Search for the cell housing the specified text and yield its [X, Y] center coordinate. 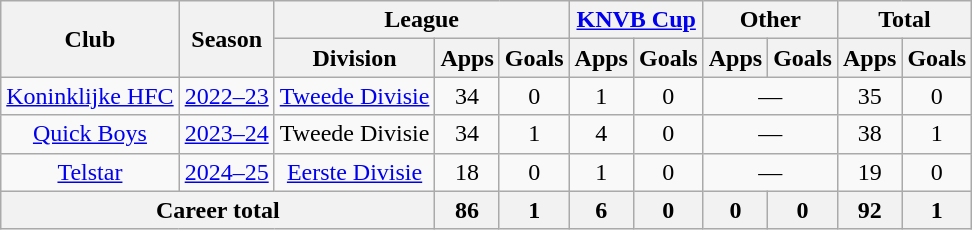
86 [467, 210]
38 [869, 134]
92 [869, 210]
Club [90, 39]
Division [354, 58]
6 [601, 210]
Career total [218, 210]
Telstar [90, 172]
League [422, 20]
Koninklijke HFC [90, 96]
Eerste Divisie [354, 172]
18 [467, 172]
KNVB Cup [636, 20]
2022–23 [226, 96]
2024–25 [226, 172]
Quick Boys [90, 134]
Total [904, 20]
4 [601, 134]
19 [869, 172]
35 [869, 96]
Season [226, 39]
2023–24 [226, 134]
Other [770, 20]
